Return the (x, y) coordinate for the center point of the cell that contains the specified text.  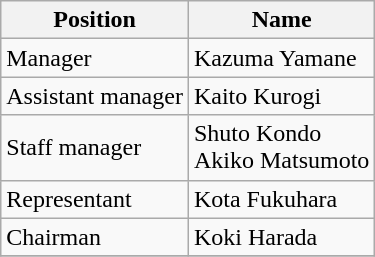
Kota Fukuhara (281, 199)
Kaito Kurogi (281, 96)
Kazuma Yamane (281, 58)
Shuto Kondo Akiko Matsumoto (281, 148)
Manager (95, 58)
Staff manager (95, 148)
Representant (95, 199)
Name (281, 20)
Chairman (95, 237)
Position (95, 20)
Koki Harada (281, 237)
Assistant manager (95, 96)
